Extract the [x, y] coordinate from the center of the cell holding the provided text.  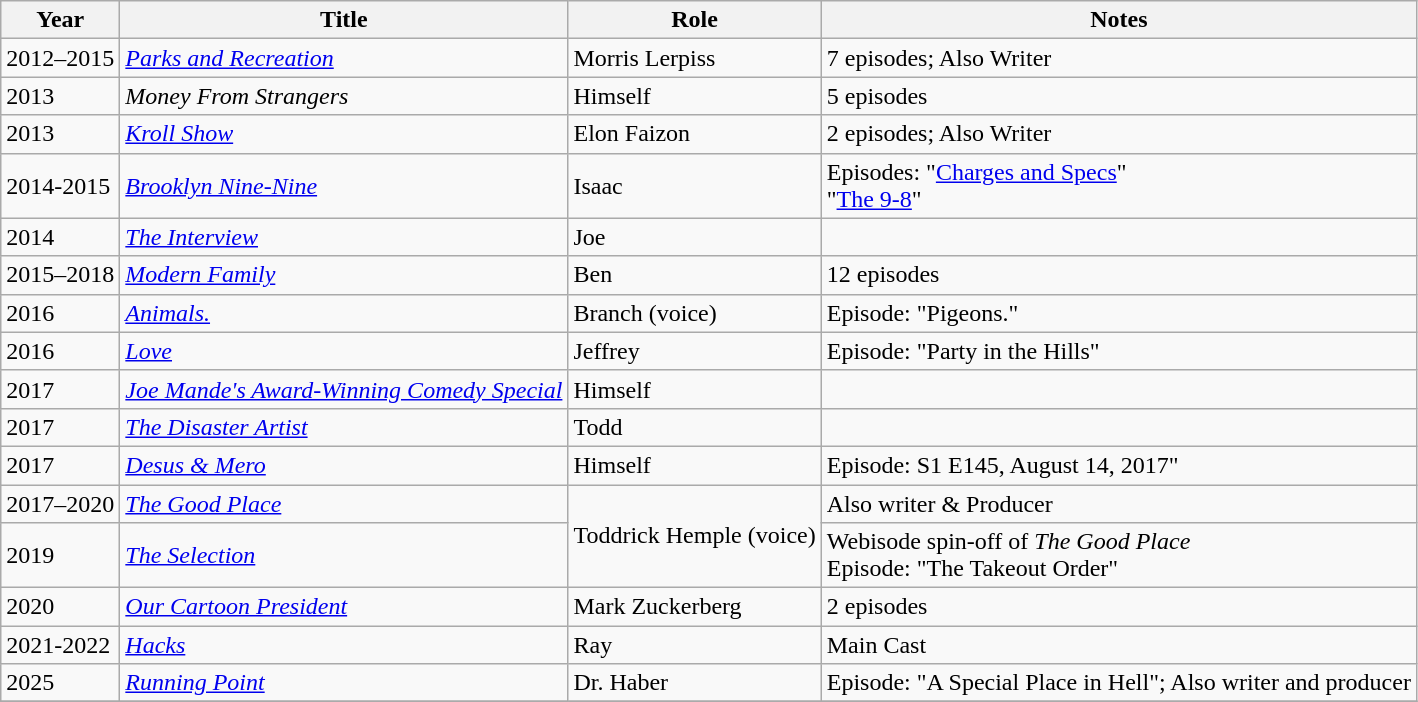
Parks and Recreation [344, 58]
Year [60, 20]
Title [344, 20]
Animals. [344, 313]
5 episodes [1118, 96]
Branch (voice) [694, 313]
2 episodes [1118, 607]
Notes [1118, 20]
Our Cartoon President [344, 607]
The Interview [344, 237]
The Disaster Artist [344, 427]
Episode: "Pigeons." [1118, 313]
2012–2015 [60, 58]
2014-2015 [60, 186]
Brooklyn Nine-Nine [344, 186]
The Good Place [344, 503]
Kroll Show [344, 134]
Modern Family [344, 275]
Joe Mande's Award-Winning Comedy Special [344, 389]
2014 [60, 237]
Morris Lerpiss [694, 58]
2 episodes; Also Writer [1118, 134]
Desus & Mero [344, 465]
2019 [60, 556]
Money From Strangers [344, 96]
2025 [60, 683]
Ben [694, 275]
The Selection [344, 556]
Todd [694, 427]
2021-2022 [60, 645]
Role [694, 20]
Also writer & Producer [1118, 503]
2020 [60, 607]
Episode: S1 E145, August 14, 2017" [1118, 465]
Episodes: "Charges and Specs""The 9-8" [1118, 186]
Mark Zuckerberg [694, 607]
7 episodes; Also Writer [1118, 58]
2017–2020 [60, 503]
Episode: "Party in the Hills" [1118, 351]
Main Cast [1118, 645]
Toddrick Hemple (voice) [694, 536]
Isaac [694, 186]
Running Point [344, 683]
12 episodes [1118, 275]
2015–2018 [60, 275]
Love [344, 351]
Elon Faizon [694, 134]
Webisode spin-off of The Good PlaceEpisode: "The Takeout Order" [1118, 556]
Ray [694, 645]
Hacks [344, 645]
Episode: "A Special Place in Hell"; Also writer and producer [1118, 683]
Dr. Haber [694, 683]
Jeffrey [694, 351]
Joe [694, 237]
